Return the (x, y) coordinate for the center point of the cell that contains the specified text.  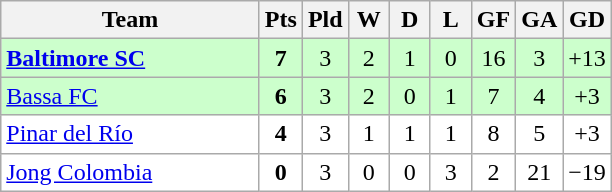
D (410, 20)
−19 (588, 172)
L (450, 20)
Pld (325, 20)
21 (540, 172)
Jong Colombia (130, 172)
Pinar del Río (130, 134)
Pts (280, 20)
GD (588, 20)
Team (130, 20)
6 (280, 96)
+13 (588, 58)
Bassa FC (130, 96)
GF (493, 20)
16 (493, 58)
5 (540, 134)
W (368, 20)
8 (493, 134)
Baltimore SC (130, 58)
GA (540, 20)
